Determine the (x, y) coordinate at the center of the cell enclosing the given text.  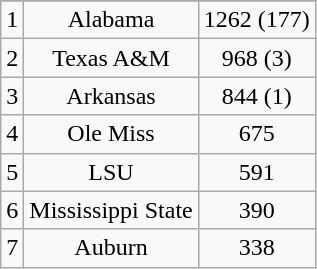
2 (12, 58)
5 (12, 172)
Mississippi State (111, 210)
675 (256, 134)
3 (12, 96)
591 (256, 172)
Ole Miss (111, 134)
Alabama (111, 20)
6 (12, 210)
968 (3) (256, 58)
LSU (111, 172)
4 (12, 134)
338 (256, 248)
Auburn (111, 248)
Texas A&M (111, 58)
844 (1) (256, 96)
Arkansas (111, 96)
390 (256, 210)
1262 (177) (256, 20)
1 (12, 20)
7 (12, 248)
